Search for the cell housing the specified text and yield its [X, Y] center coordinate. 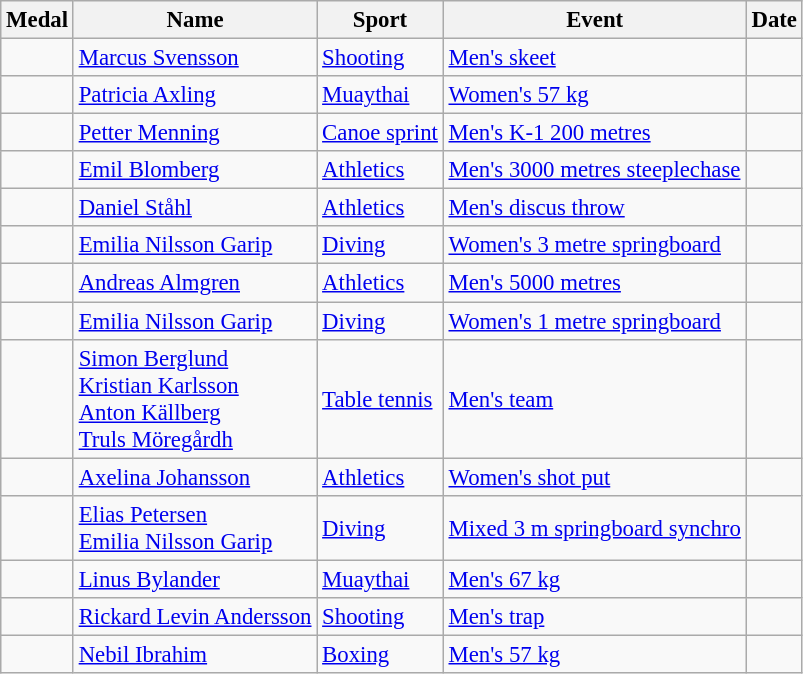
Linus Bylander [194, 579]
Men's team [594, 398]
Medal [38, 20]
Men's trap [594, 617]
Date [774, 20]
Marcus Svensson [194, 58]
Women's 1 metre springboard [594, 321]
Emil Blomberg [194, 170]
Axelina Johansson [194, 477]
Event [594, 20]
Men's 3000 metres steeplechase [594, 170]
Simon BerglundKristian KarlssonAnton KällbergTruls Möregårdh [194, 398]
Table tennis [380, 398]
Women's 3 metre springboard [594, 245]
Men's 57 kg [594, 654]
Women's 57 kg [594, 95]
Canoe sprint [380, 133]
Men's 5000 metres [594, 283]
Men's K-1 200 metres [594, 133]
Men's 67 kg [594, 579]
Patricia Axling [194, 95]
Elias PetersenEmilia Nilsson Garip [194, 528]
Daniel Ståhl [194, 208]
Andreas Almgren [194, 283]
Rickard Levin Andersson [194, 617]
Petter Menning [194, 133]
Nebil Ibrahim [194, 654]
Boxing [380, 654]
Women's shot put [594, 477]
Mixed 3 m springboard synchro [594, 528]
Men's skeet [594, 58]
Men's discus throw [594, 208]
Name [194, 20]
Sport [380, 20]
